Return [x, y] of the center of cell containing provided text 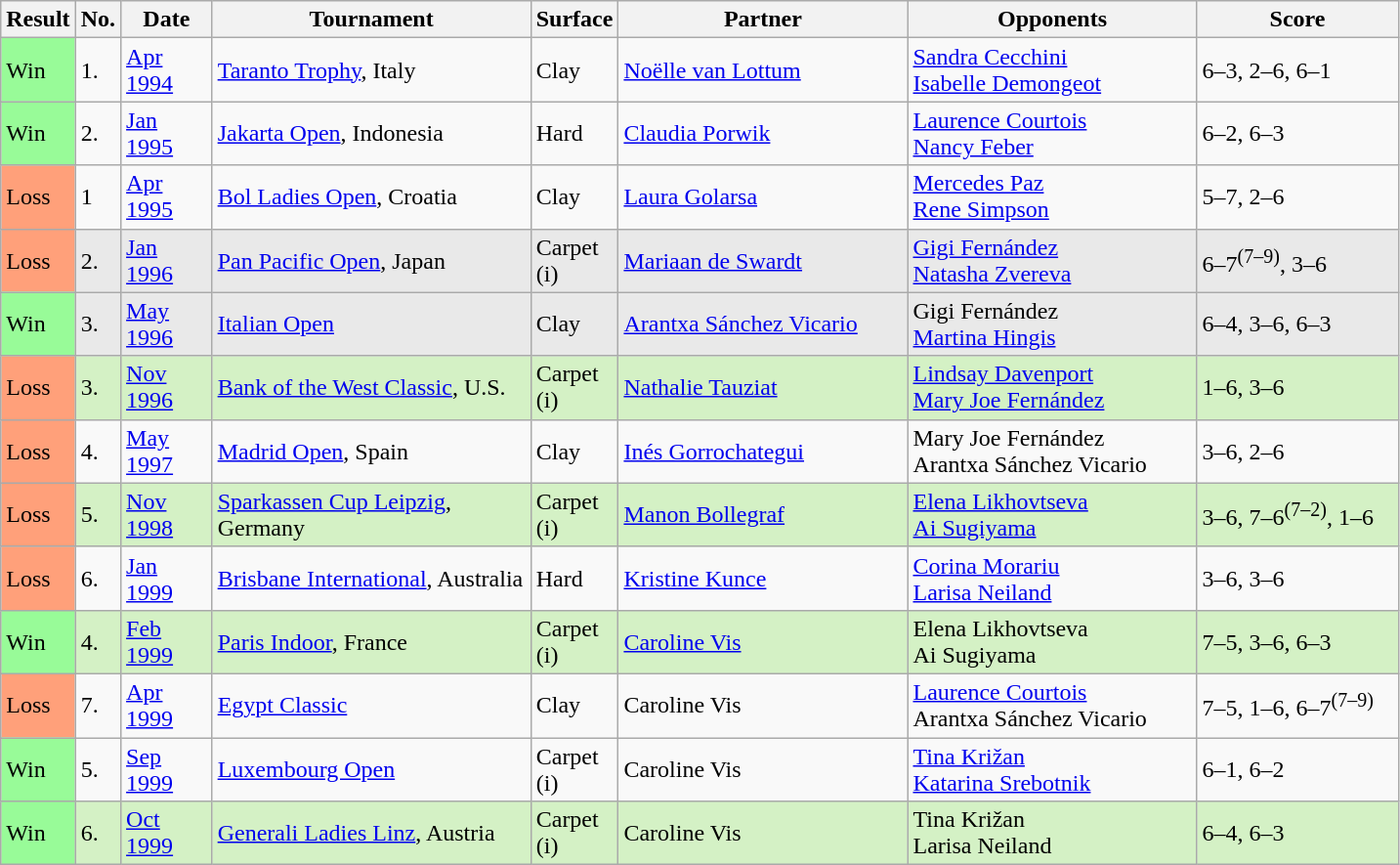
Lindsay Davenport Mary Joe Fernández [1052, 387]
No. [98, 20]
Sandra Cecchini Isabelle Demongeot [1052, 70]
Result [38, 20]
Opponents [1052, 20]
Partner [763, 20]
Jan 1999 [167, 579]
Manon Bollegraf [763, 514]
Score [1297, 20]
Noëlle van Lottum [763, 70]
6–7(7–9), 3–6 [1297, 260]
Bol Ladies Open, Croatia [371, 197]
Bank of the West Classic, U.S. [371, 387]
May 1996 [167, 324]
Nov 1996 [167, 387]
Madrid Open, Spain [371, 452]
Jakarta Open, Indonesia [371, 133]
6–4, 6–3 [1297, 833]
1. [98, 70]
Corina Morariu Larisa Neiland [1052, 579]
Jan 1996 [167, 260]
Gigi Fernández Natasha Zvereva [1052, 260]
Apr 1994 [167, 70]
Tina Križan Katarina Srebotnik [1052, 768]
Luxembourg Open [371, 768]
Generali Ladies Linz, Austria [371, 833]
5–7, 2–6 [1297, 197]
Oct 1999 [167, 833]
Surface [574, 20]
Laurence Courtois Nancy Feber [1052, 133]
Brisbane International, Australia [371, 579]
Mary Joe Fernández Arantxa Sánchez Vicario [1052, 452]
Jan 1995 [167, 133]
Laura Golarsa [763, 197]
Feb 1999 [167, 641]
7–5, 3–6, 6–3 [1297, 641]
Laurence Courtois Arantxa Sánchez Vicario [1052, 706]
6–3, 2–6, 6–1 [1297, 70]
7–5, 1–6, 6–7(7–9) [1297, 706]
3–6, 7–6(7–2), 1–6 [1297, 514]
6–2, 6–3 [1297, 133]
1 [98, 197]
Mariaan de Swardt [763, 260]
Taranto Trophy, Italy [371, 70]
Egypt Classic [371, 706]
Arantxa Sánchez Vicario [763, 324]
Pan Pacific Open, Japan [371, 260]
7. [98, 706]
6–1, 6–2 [1297, 768]
3–6, 2–6 [1297, 452]
Kristine Kunce [763, 579]
Gigi Fernández Martina Hingis [1052, 324]
1–6, 3–6 [1297, 387]
Date [167, 20]
Paris Indoor, France [371, 641]
Italian Open [371, 324]
Tournament [371, 20]
Mercedes Paz Rene Simpson [1052, 197]
Tina Križan Larisa Neiland [1052, 833]
Claudia Porwik [763, 133]
Nathalie Tauziat [763, 387]
Apr 1999 [167, 706]
6–4, 3–6, 6–3 [1297, 324]
May 1997 [167, 452]
Sep 1999 [167, 768]
Inés Gorrochategui [763, 452]
3–6, 3–6 [1297, 579]
Apr 1995 [167, 197]
Nov 1998 [167, 514]
Sparkassen Cup Leipzig, Germany [371, 514]
